Pinpoint the cell where the given text exists, returning its (X, Y) midpoint coordinate. 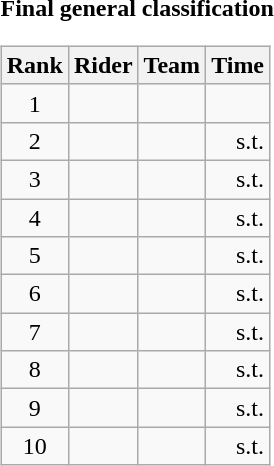
Rider (103, 65)
Time (238, 65)
8 (34, 370)
Team (172, 65)
2 (34, 141)
6 (34, 294)
10 (34, 446)
7 (34, 332)
1 (34, 103)
3 (34, 179)
Rank (34, 65)
9 (34, 408)
4 (34, 217)
5 (34, 256)
